Scan for the cell matching the given text and deliver its (X, Y) coordinate at center. 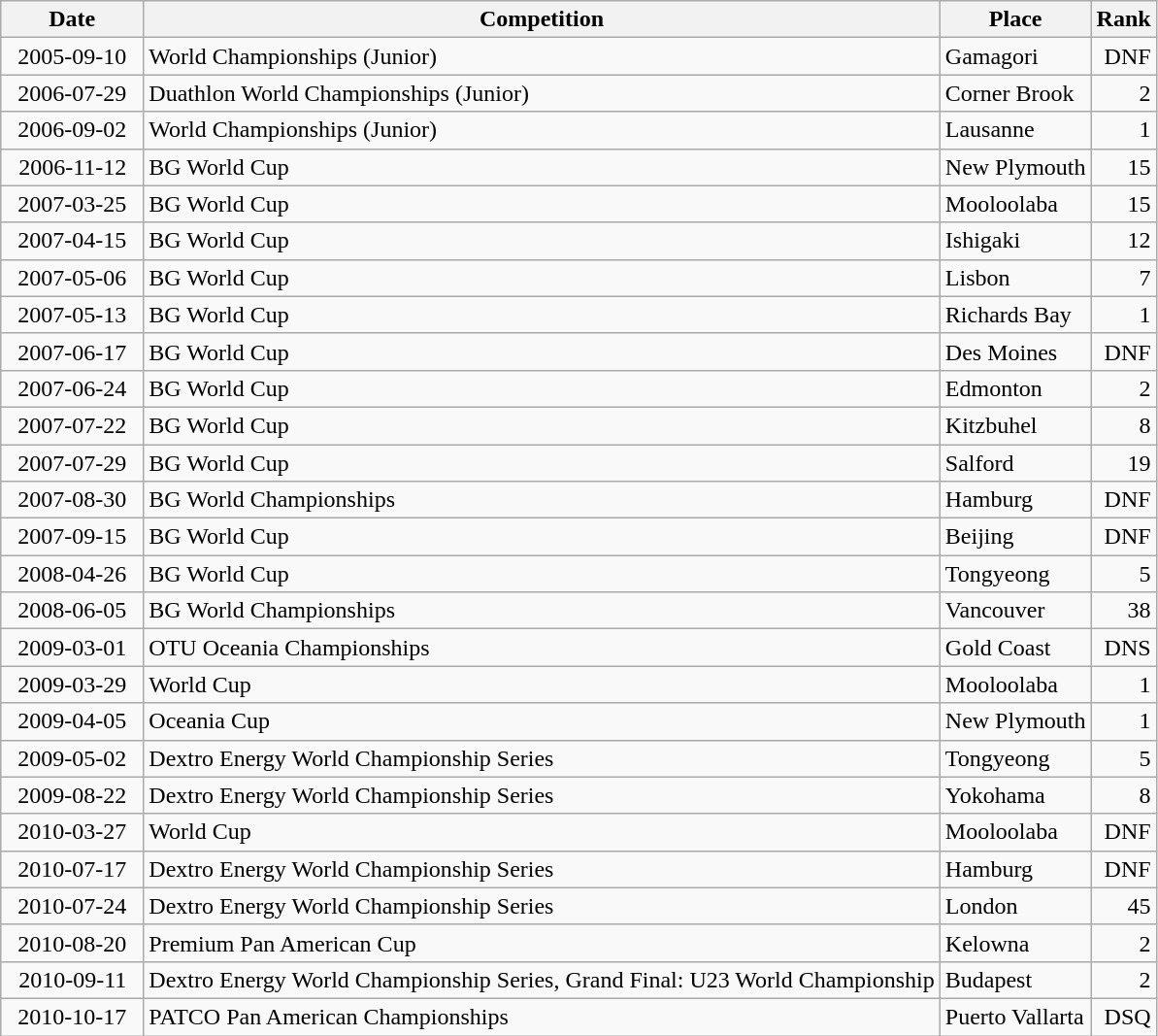
2010-07-24 (72, 906)
2009-08-22 (72, 795)
2007-07-22 (72, 425)
Ishigaki (1015, 241)
2010-09-11 (72, 980)
Oceania Cup (542, 721)
2007-04-15 (72, 241)
2008-04-26 (72, 574)
Rank (1124, 19)
Vancouver (1015, 611)
PATCO Pan American Championships (542, 1017)
Corner Brook (1015, 93)
Dextro Energy World Championship Series, Grand Final: U23 World Championship (542, 980)
2006-09-02 (72, 130)
2007-05-13 (72, 315)
Place (1015, 19)
Puerto Vallarta (1015, 1017)
2009-03-29 (72, 685)
Kitzbuhel (1015, 425)
2007-07-29 (72, 463)
2007-06-24 (72, 388)
2007-05-06 (72, 278)
DSQ (1124, 1017)
Budapest (1015, 980)
DNS (1124, 648)
Lisbon (1015, 278)
Des Moines (1015, 351)
Lausanne (1015, 130)
2010-03-27 (72, 832)
2009-05-02 (72, 758)
2010-08-20 (72, 943)
Premium Pan American Cup (542, 943)
Date (72, 19)
2007-03-25 (72, 204)
Gamagori (1015, 56)
2005-09-10 (72, 56)
Kelowna (1015, 943)
Yokohama (1015, 795)
Gold Coast (1015, 648)
19 (1124, 463)
Edmonton (1015, 388)
7 (1124, 278)
2009-03-01 (72, 648)
Salford (1015, 463)
45 (1124, 906)
Competition (542, 19)
Richards Bay (1015, 315)
38 (1124, 611)
2006-11-12 (72, 167)
Beijing (1015, 537)
2009-04-05 (72, 721)
2010-10-17 (72, 1017)
2006-07-29 (72, 93)
2010-07-17 (72, 869)
12 (1124, 241)
2008-06-05 (72, 611)
OTU Oceania Championships (542, 648)
2007-08-30 (72, 500)
London (1015, 906)
2007-06-17 (72, 351)
Duathlon World Championships (Junior) (542, 93)
2007-09-15 (72, 537)
